Find where the given text appears and provide that cell's center as [X, Y] coordinate. 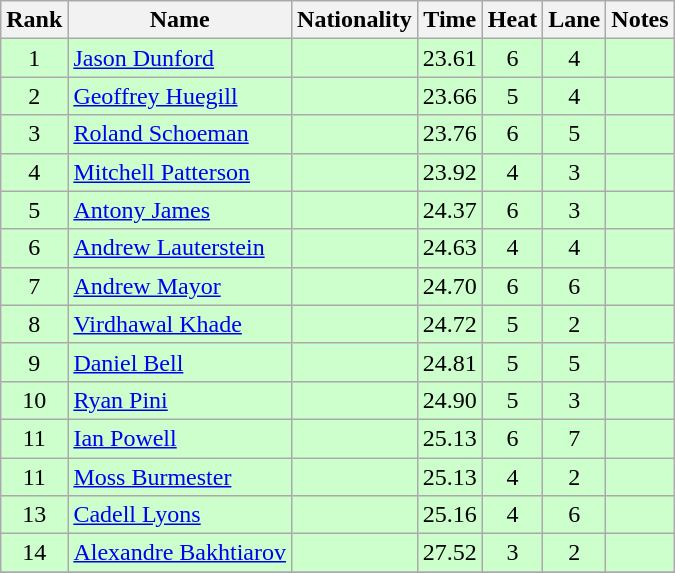
Andrew Lauterstein [180, 248]
25.16 [450, 515]
Ryan Pini [180, 400]
14 [34, 553]
Name [180, 20]
Time [450, 20]
Cadell Lyons [180, 515]
Heat [512, 20]
Lane [574, 20]
Daniel Bell [180, 362]
Andrew Mayor [180, 286]
Roland Schoeman [180, 134]
Geoffrey Huegill [180, 96]
Ian Powell [180, 438]
24.63 [450, 248]
Mitchell Patterson [180, 172]
8 [34, 324]
24.72 [450, 324]
Alexandre Bakhtiarov [180, 553]
Nationality [355, 20]
Antony James [180, 210]
23.92 [450, 172]
Notes [640, 20]
23.76 [450, 134]
9 [34, 362]
23.61 [450, 58]
24.90 [450, 400]
27.52 [450, 553]
24.70 [450, 286]
13 [34, 515]
10 [34, 400]
Moss Burmester [180, 477]
24.81 [450, 362]
1 [34, 58]
Jason Dunford [180, 58]
Virdhawal Khade [180, 324]
Rank [34, 20]
24.37 [450, 210]
23.66 [450, 96]
